Capture the cell that displays the provided text and extract its [x, y] central coordinate. 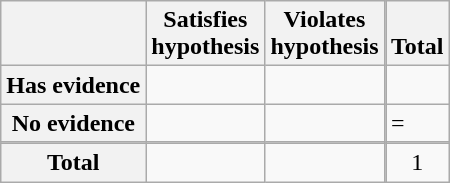
1 [418, 162]
Violateshypothesis [324, 34]
No evidence [74, 123]
Satisfieshypothesis [206, 34]
= [418, 123]
Has evidence [74, 85]
